Provide the [X, Y] coordinate of the cell's center where the given text is located.  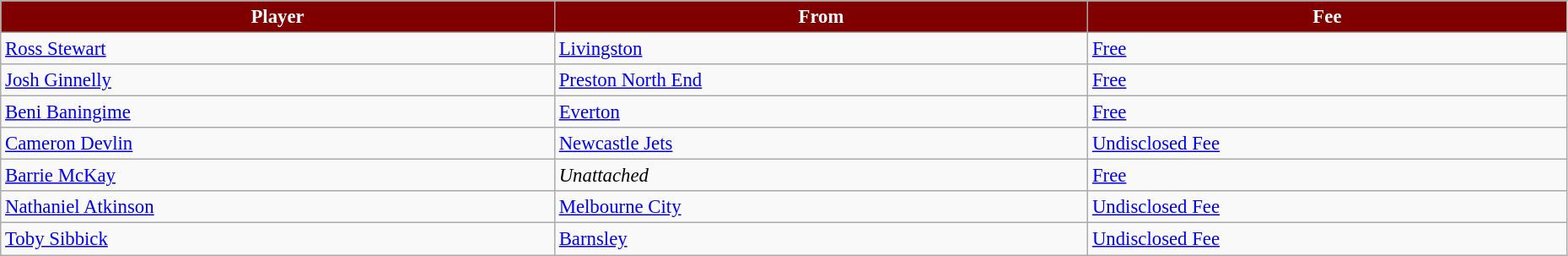
Barnsley [821, 239]
Livingston [821, 49]
Beni Baningime [278, 112]
Nathaniel Atkinson [278, 207]
From [821, 17]
Fee [1328, 17]
Everton [821, 112]
Cameron Devlin [278, 144]
Ross Stewart [278, 49]
Josh Ginnelly [278, 80]
Newcastle Jets [821, 144]
Player [278, 17]
Preston North End [821, 80]
Melbourne City [821, 207]
Barrie McKay [278, 176]
Unattached [821, 176]
Toby Sibbick [278, 239]
